Identify which cell holds the provided text, then report its [x, y] central coordinate. 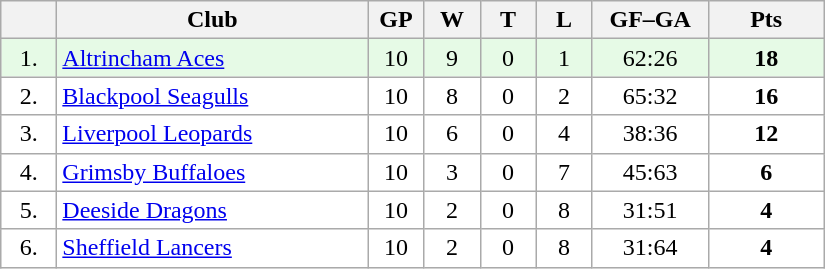
38:36 [650, 134]
2. [29, 96]
5. [29, 210]
31:51 [650, 210]
31:64 [650, 248]
GP [396, 20]
Liverpool Leopards [212, 134]
Deeside Dragons [212, 210]
6. [29, 248]
W [452, 20]
Pts [766, 20]
18 [766, 58]
Altrincham Aces [212, 58]
GF–GA [650, 20]
Blackpool Seagulls [212, 96]
1 [564, 58]
Club [212, 20]
Grimsby Buffaloes [212, 172]
3. [29, 134]
62:26 [650, 58]
7 [564, 172]
1. [29, 58]
L [564, 20]
4. [29, 172]
12 [766, 134]
T [508, 20]
45:63 [650, 172]
16 [766, 96]
3 [452, 172]
9 [452, 58]
Sheffield Lancers [212, 248]
65:32 [650, 96]
